For the text-containing cell, return its midpoint in (x, y) coordinate format. 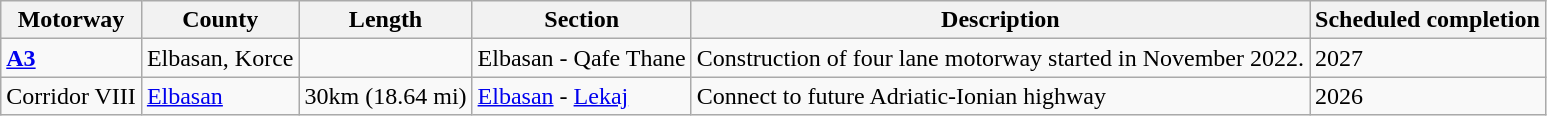
Section (582, 20)
2027 (1428, 58)
Description (1000, 20)
Scheduled completion (1428, 20)
Construction of four lane motorway started in November 2022. (1000, 58)
Elbasan (220, 96)
Motorway (72, 20)
2026 (1428, 96)
Corridor VIII (72, 96)
A3 (72, 58)
Connect to future Adriatic-Ionian highway (1000, 96)
County (220, 20)
Elbasan - Lekaj (582, 96)
Elbasan, Korce (220, 58)
Length (386, 20)
Elbasan - Qafe Thane (582, 58)
30km (18.64 mi) (386, 96)
